Output the [X, Y] coordinate of the center of the cell containing the given text.  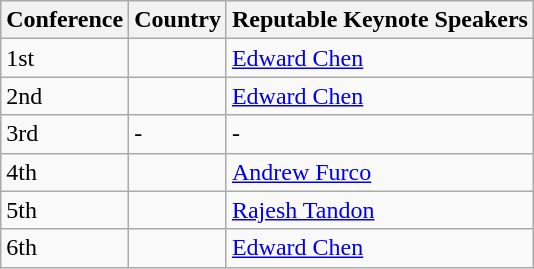
Conference [65, 20]
Rajesh Tandon [380, 210]
Andrew Furco [380, 172]
4th [65, 172]
2nd [65, 96]
6th [65, 248]
Reputable Keynote Speakers [380, 20]
1st [65, 58]
5th [65, 210]
Country [178, 20]
3rd [65, 134]
